Return the (X, Y) coordinate for the center point of the cell that contains the specified text.  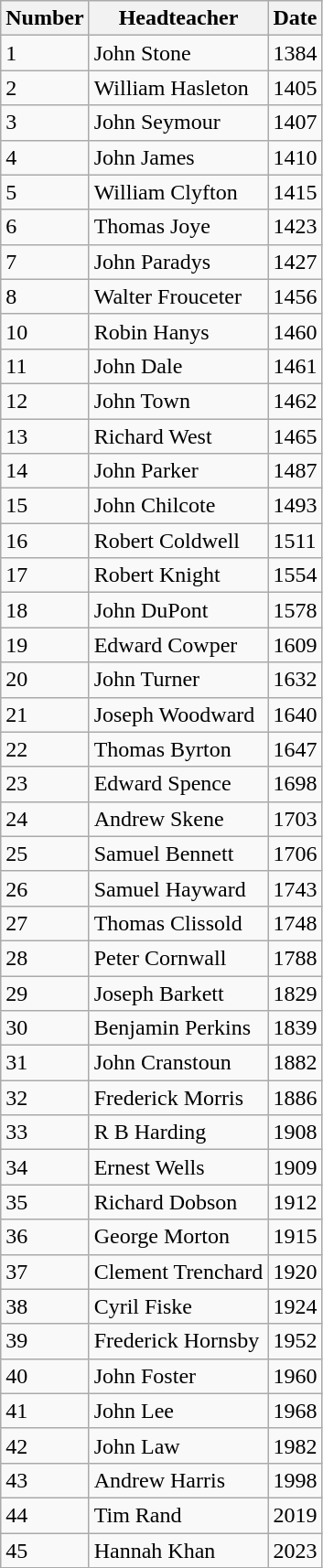
14 (45, 471)
1915 (295, 1237)
1410 (295, 157)
2023 (295, 1551)
1647 (295, 749)
John Turner (178, 680)
43 (45, 1480)
John Cranstoun (178, 1063)
33 (45, 1133)
2019 (295, 1515)
7 (45, 262)
1748 (295, 923)
Frederick Morris (178, 1098)
31 (45, 1063)
Frederick Hornsby (178, 1341)
1839 (295, 1028)
19 (45, 645)
Samuel Hayward (178, 888)
26 (45, 888)
40 (45, 1376)
35 (45, 1202)
1952 (295, 1341)
Andrew Harris (178, 1480)
John Lee (178, 1411)
John Dale (178, 366)
Clement Trenchard (178, 1272)
1886 (295, 1098)
1698 (295, 784)
Headteacher (178, 18)
1788 (295, 958)
1405 (295, 88)
1460 (295, 331)
13 (45, 436)
20 (45, 680)
William Clyfton (178, 192)
1493 (295, 506)
8 (45, 296)
Robert Knight (178, 575)
George Morton (178, 1237)
1920 (295, 1272)
1487 (295, 471)
34 (45, 1167)
R B Harding (178, 1133)
Samuel Bennett (178, 854)
37 (45, 1272)
1908 (295, 1133)
4 (45, 157)
23 (45, 784)
45 (45, 1551)
Ernest Wells (178, 1167)
1703 (295, 819)
1456 (295, 296)
Peter Cornwall (178, 958)
1465 (295, 436)
Hannah Khan (178, 1551)
42 (45, 1445)
1829 (295, 993)
William Hasleton (178, 88)
10 (45, 331)
1924 (295, 1306)
22 (45, 749)
Robin Hanys (178, 331)
Thomas Byrton (178, 749)
25 (45, 854)
30 (45, 1028)
2 (45, 88)
1554 (295, 575)
Thomas Clissold (178, 923)
Edward Spence (178, 784)
1706 (295, 854)
John Chilcote (178, 506)
1960 (295, 1376)
Date (295, 18)
15 (45, 506)
1427 (295, 262)
1511 (295, 541)
39 (45, 1341)
24 (45, 819)
1632 (295, 680)
Richard West (178, 436)
38 (45, 1306)
6 (45, 227)
18 (45, 610)
1982 (295, 1445)
27 (45, 923)
21 (45, 714)
Richard Dobson (178, 1202)
32 (45, 1098)
1407 (295, 123)
1461 (295, 366)
John Stone (178, 53)
1998 (295, 1480)
Number (45, 18)
1462 (295, 401)
1609 (295, 645)
John Parker (178, 471)
41 (45, 1411)
Edward Cowper (178, 645)
17 (45, 575)
1909 (295, 1167)
John Foster (178, 1376)
John Paradys (178, 262)
1384 (295, 53)
1 (45, 53)
29 (45, 993)
John Seymour (178, 123)
Andrew Skene (178, 819)
36 (45, 1237)
Thomas Joye (178, 227)
1882 (295, 1063)
1640 (295, 714)
Tim Rand (178, 1515)
1423 (295, 227)
1415 (295, 192)
Walter Frouceter (178, 296)
John Town (178, 401)
John DuPont (178, 610)
1743 (295, 888)
44 (45, 1515)
1578 (295, 610)
1968 (295, 1411)
16 (45, 541)
Cyril Fiske (178, 1306)
3 (45, 123)
John Law (178, 1445)
John James (178, 157)
5 (45, 192)
12 (45, 401)
Joseph Woodward (178, 714)
1912 (295, 1202)
28 (45, 958)
Robert Coldwell (178, 541)
11 (45, 366)
Benjamin Perkins (178, 1028)
Joseph Barkett (178, 993)
